Extract the [x, y] coordinate from the center of the cell holding the provided text.  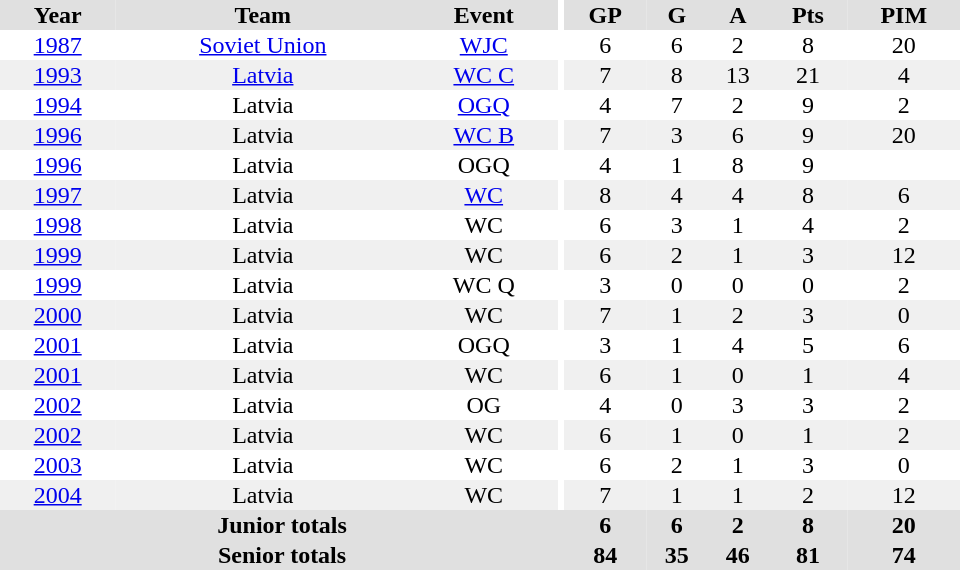
74 [904, 555]
GP [605, 15]
1994 [58, 105]
13 [738, 75]
5 [808, 345]
Junior totals [282, 525]
Senior totals [282, 555]
Event [484, 15]
WC B [484, 135]
PIM [904, 15]
2003 [58, 465]
Soviet Union [262, 45]
2000 [58, 315]
Pts [808, 15]
G [676, 15]
81 [808, 555]
1987 [58, 45]
Year [58, 15]
1997 [58, 195]
WJC [484, 45]
1998 [58, 225]
21 [808, 75]
1993 [58, 75]
35 [676, 555]
46 [738, 555]
WC Q [484, 285]
2004 [58, 495]
WC C [484, 75]
OG [484, 405]
84 [605, 555]
A [738, 15]
Team [262, 15]
